Determine the (x, y) coordinate at the center of the cell enclosing the given text.  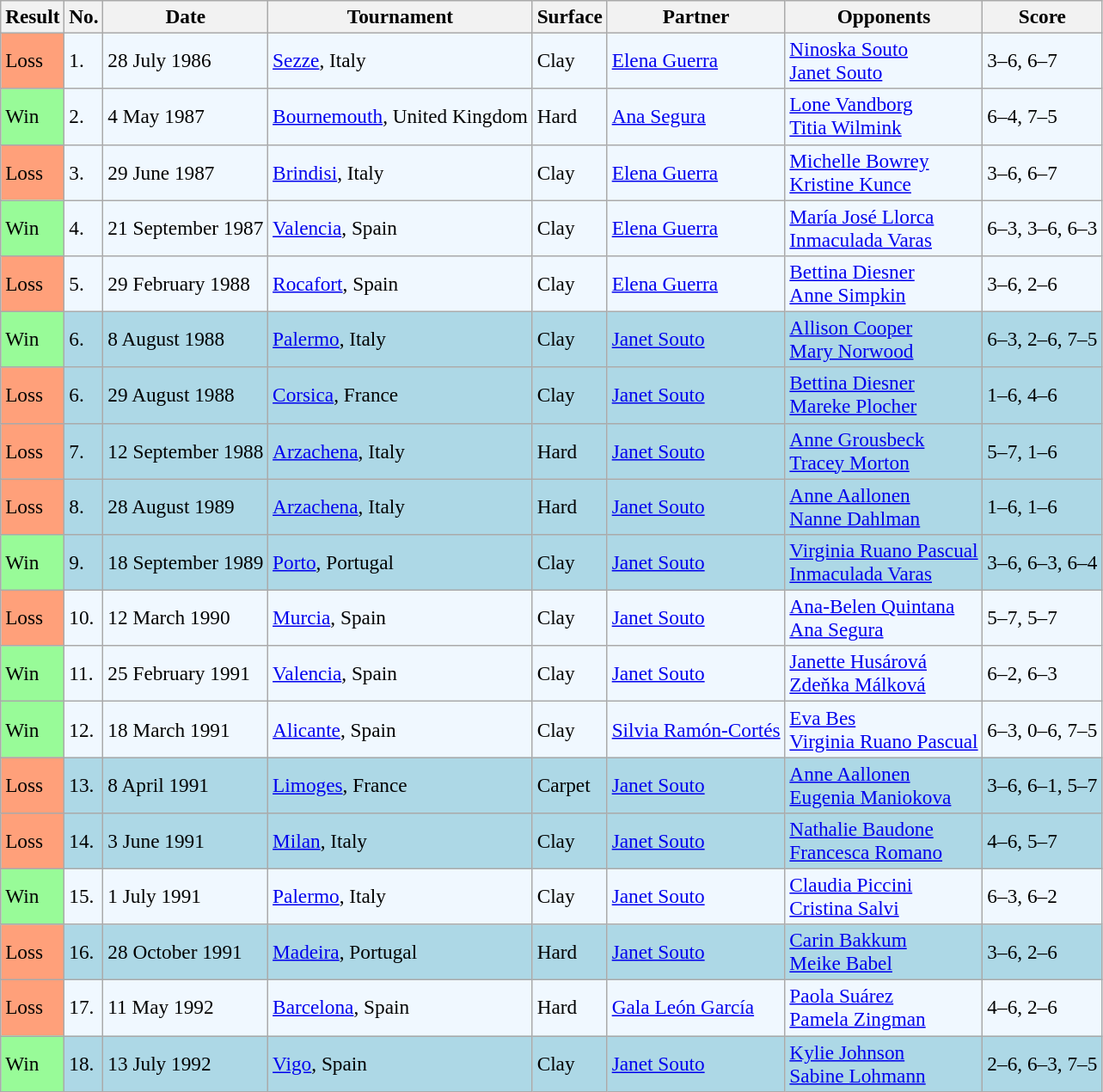
5–7, 5–7 (1042, 617)
Milan, Italy (401, 841)
13. (84, 784)
Anne Aallonen Eugenia Maniokova (884, 784)
18. (84, 1063)
12 March 1990 (186, 617)
6–3, 2–6, 7–5 (1042, 339)
María José Llorca Inmaculada Varas (884, 227)
Ninoska Souto Janet Souto (884, 60)
10. (84, 617)
Alicante, Spain (401, 729)
8 August 1988 (186, 339)
Anne Aallonen Nanne Dahlman (884, 506)
Claudia Piccini Cristina Salvi (884, 896)
1–6, 1–6 (1042, 506)
Virginia Ruano Pascual Inmaculada Varas (884, 562)
Lone Vandborg Titia Wilmink (884, 117)
18 March 1991 (186, 729)
25 February 1991 (186, 674)
12. (84, 729)
28 October 1991 (186, 953)
Corsica, France (401, 396)
Janette Husárová Zdeňka Málková (884, 674)
17. (84, 1008)
Porto, Portugal (401, 562)
3–6, 6–3, 6–4 (1042, 562)
Nathalie Baudone Francesca Romano (884, 841)
8 April 1991 (186, 784)
Paola Suárez Pamela Zingman (884, 1008)
1. (84, 60)
16. (84, 953)
18 September 1989 (186, 562)
Tournament (401, 16)
1 July 1991 (186, 896)
Carin Bakkum Meike Babel (884, 953)
29 February 1988 (186, 284)
Ana Segura (696, 117)
Bettina Diesner Anne Simpkin (884, 284)
29 June 1987 (186, 172)
4–6, 2–6 (1042, 1008)
7. (84, 451)
5–7, 1–6 (1042, 451)
Sezze, Italy (401, 60)
Madeira, Portugal (401, 953)
28 August 1989 (186, 506)
Vigo, Spain (401, 1063)
Eva Bes Virginia Ruano Pascual (884, 729)
6–4, 7–5 (1042, 117)
Partner (696, 16)
2. (84, 117)
Murcia, Spain (401, 617)
Kylie Johnson Sabine Lohmann (884, 1063)
14. (84, 841)
8. (84, 506)
29 August 1988 (186, 396)
6–3, 6–2 (1042, 896)
9. (84, 562)
No. (84, 16)
6–3, 0–6, 7–5 (1042, 729)
Opponents (884, 16)
Gala León García (696, 1008)
3–6, 6–1, 5–7 (1042, 784)
Carpet (569, 784)
Surface (569, 16)
11 May 1992 (186, 1008)
6–3, 3–6, 6–3 (1042, 227)
13 July 1992 (186, 1063)
1–6, 4–6 (1042, 396)
4–6, 5–7 (1042, 841)
11. (84, 674)
12 September 1988 (186, 451)
Date (186, 16)
Bournemouth, United Kingdom (401, 117)
Result (33, 16)
Bettina Diesner Mareke Plocher (884, 396)
Score (1042, 16)
Ana-Belen Quintana Ana Segura (884, 617)
Limoges, France (401, 784)
4 May 1987 (186, 117)
Rocafort, Spain (401, 284)
21 September 1987 (186, 227)
Brindisi, Italy (401, 172)
Allison Cooper Mary Norwood (884, 339)
Silvia Ramón-Cortés (696, 729)
Anne Grousbeck Tracey Morton (884, 451)
2–6, 6–3, 7–5 (1042, 1063)
15. (84, 896)
3. (84, 172)
Michelle Bowrey Kristine Kunce (884, 172)
5. (84, 284)
6–2, 6–3 (1042, 674)
28 July 1986 (186, 60)
4. (84, 227)
3 June 1991 (186, 841)
Barcelona, Spain (401, 1008)
